Output the [x, y] coordinate of the center of the cell containing the given text.  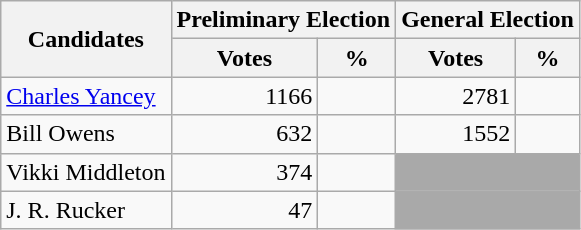
632 [244, 134]
Bill Owens [86, 134]
374 [244, 172]
Preliminary Election [284, 20]
J. R. Rucker [86, 210]
1166 [244, 96]
General Election [488, 20]
Candidates [86, 39]
2781 [456, 96]
Charles Yancey [86, 96]
1552 [456, 134]
Vikki Middleton [86, 172]
47 [244, 210]
